Detect which cell encompasses the target text, then output its [X, Y] center coordinate. 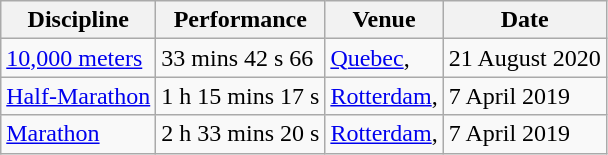
2 h 33 mins 20 s [240, 134]
1 h 15 mins 17 s [240, 96]
Half-Marathon [78, 96]
33 mins 42 s 66 [240, 58]
Performance [240, 20]
10,000 meters [78, 58]
Date [524, 20]
Venue [384, 20]
Quebec, [384, 58]
Marathon [78, 134]
21 August 2020 [524, 58]
Discipline [78, 20]
